Determine the (X, Y) coordinate at the center of the cell enclosing the given text.  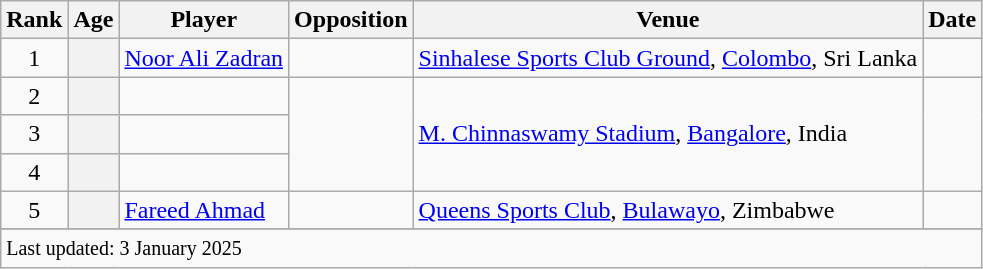
2 (34, 96)
Last updated: 3 January 2025 (492, 248)
Queens Sports Club, Bulawayo, Zimbabwe (668, 210)
Opposition (351, 20)
Rank (34, 20)
Date (952, 20)
5 (34, 210)
Fareed Ahmad (204, 210)
Age (94, 20)
Player (204, 20)
1 (34, 58)
Venue (668, 20)
4 (34, 172)
M. Chinnaswamy Stadium, Bangalore, India (668, 134)
Sinhalese Sports Club Ground, Colombo, Sri Lanka (668, 58)
3 (34, 134)
Noor Ali Zadran (204, 58)
